Locate the cell with the specified text and output its [x, y] center coordinate. 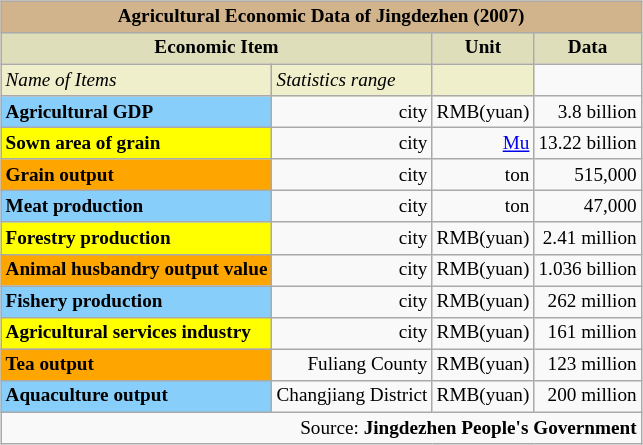
47,000 [588, 207]
Fishery production [136, 302]
Meat production [136, 207]
3.8 billion [588, 112]
1.036 billion [588, 270]
Agricultural services industry [136, 333]
Tea output [136, 365]
Name of Items [136, 80]
Agricultural GDP [136, 112]
Agricultural Economic Data of Jingdezhen (2007) [321, 17]
Source: Jingdezhen People's Government [321, 428]
Changjiang District [352, 397]
13.22 billion [588, 144]
515,000 [588, 175]
Grain output [136, 175]
Economic Item [216, 49]
Animal husbandry output value [136, 270]
Fuliang County [352, 365]
Mu [483, 144]
Data [588, 49]
Statistics range [352, 80]
Forestry production [136, 238]
Unit [483, 49]
161 million [588, 333]
Aquaculture output [136, 397]
123 million [588, 365]
2.41 million [588, 238]
262 million [588, 302]
200 million [588, 397]
Sown area of grain [136, 144]
